Find where the given text appears and provide that cell's center as (x, y) coordinate. 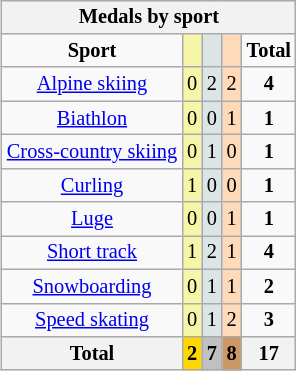
Short track (92, 253)
Speed skating (92, 320)
Cross-country skiing (92, 152)
3 (269, 320)
17 (269, 354)
Alpine skiing (92, 84)
Sport (92, 51)
Snowboarding (92, 286)
Medals by sport (149, 17)
Biathlon (92, 118)
7 (212, 354)
Luge (92, 219)
8 (232, 354)
Curling (92, 185)
